Return the (x, y) coordinate for the center point of the cell that contains the specified text.  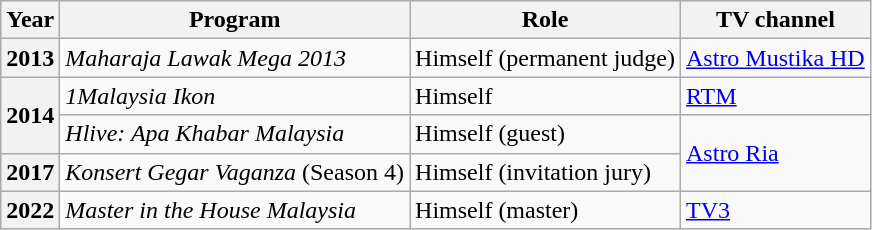
Himself (permanent judge) (546, 58)
2013 (30, 58)
1Malaysia Ikon (235, 96)
Himself (546, 96)
Year (30, 20)
Astro Ria (776, 153)
Hlive: Apa Khabar Malaysia (235, 134)
RTM (776, 96)
TV channel (776, 20)
Maharaja Lawak Mega 2013 (235, 58)
2022 (30, 210)
TV3 (776, 210)
2014 (30, 115)
Astro Mustika HD (776, 58)
2017 (30, 172)
Master in the House Malaysia (235, 210)
Himself (guest) (546, 134)
Konsert Gegar Vaganza (Season 4) (235, 172)
Program (235, 20)
Himself (master) (546, 210)
Role (546, 20)
Himself (invitation jury) (546, 172)
